Scan for the cell matching the given text and deliver its [X, Y] coordinate at center. 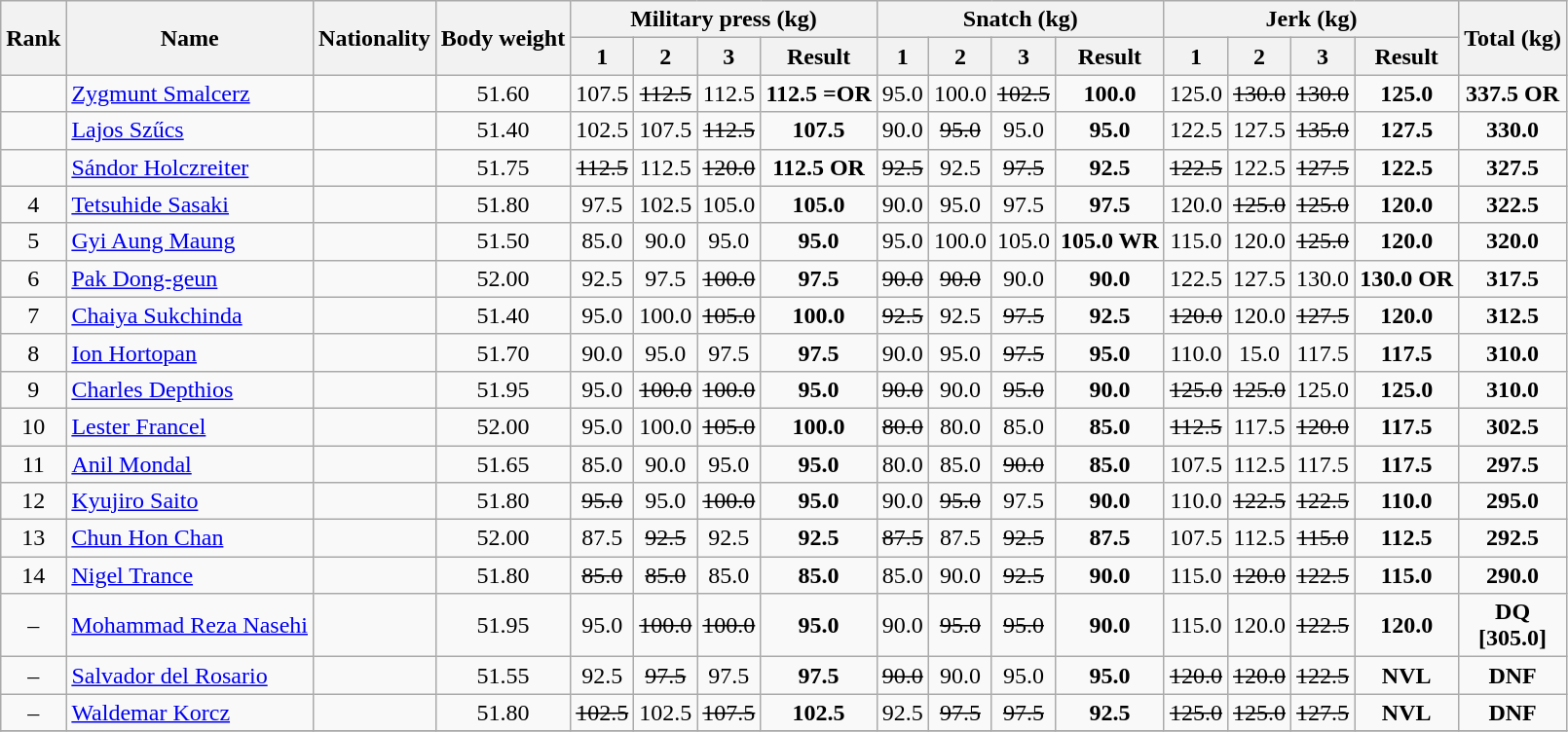
7 [33, 315]
Kyujiro Saito [190, 501]
9 [33, 389]
10 [33, 426]
322.5 [1513, 204]
Charles Depthios [190, 389]
Body weight [503, 38]
312.5 [1513, 315]
302.5 [1513, 426]
51.65 [503, 464]
Rank [33, 38]
112.5 =OR [818, 93]
Ion Hortopan [190, 352]
6 [33, 278]
5 [33, 241]
337.5 OR [1513, 93]
Nationality [375, 38]
295.0 [1513, 501]
Name [190, 38]
Gyi Aung Maung [190, 241]
12 [33, 501]
4 [33, 204]
112.5 OR [818, 167]
51.75 [503, 167]
Anil Mondal [190, 464]
290.0 [1513, 575]
Jerk (kg) [1311, 19]
Military press (kg) [725, 19]
Chun Hon Chan [190, 538]
51.70 [503, 352]
105.0 WR [1109, 241]
Waldemar Korcz [190, 713]
292.5 [1513, 538]
Sándor Holczreiter [190, 167]
317.5 [1513, 278]
327.5 [1513, 167]
8 [33, 352]
Pak Dong-geun [190, 278]
Total (kg) [1513, 38]
Lester Francel [190, 426]
14 [33, 575]
Lajos Szűcs [190, 130]
Nigel Trance [190, 575]
Mohammad Reza Nasehi [190, 625]
DQ[305.0] [1513, 625]
Salvador del Rosario [190, 676]
Snatch (kg) [1021, 19]
135.0 [1323, 130]
11 [33, 464]
51.50 [503, 241]
51.60 [503, 93]
130.0 OR [1406, 278]
13 [33, 538]
297.5 [1513, 464]
Zygmunt Smalcerz [190, 93]
15.0 [1258, 352]
51.55 [503, 676]
Chaiya Sukchinda [190, 315]
320.0 [1513, 241]
330.0 [1513, 130]
Tetsuhide Sasaki [190, 204]
